Provide the [x, y] coordinate of the cell's center where the given text is located.  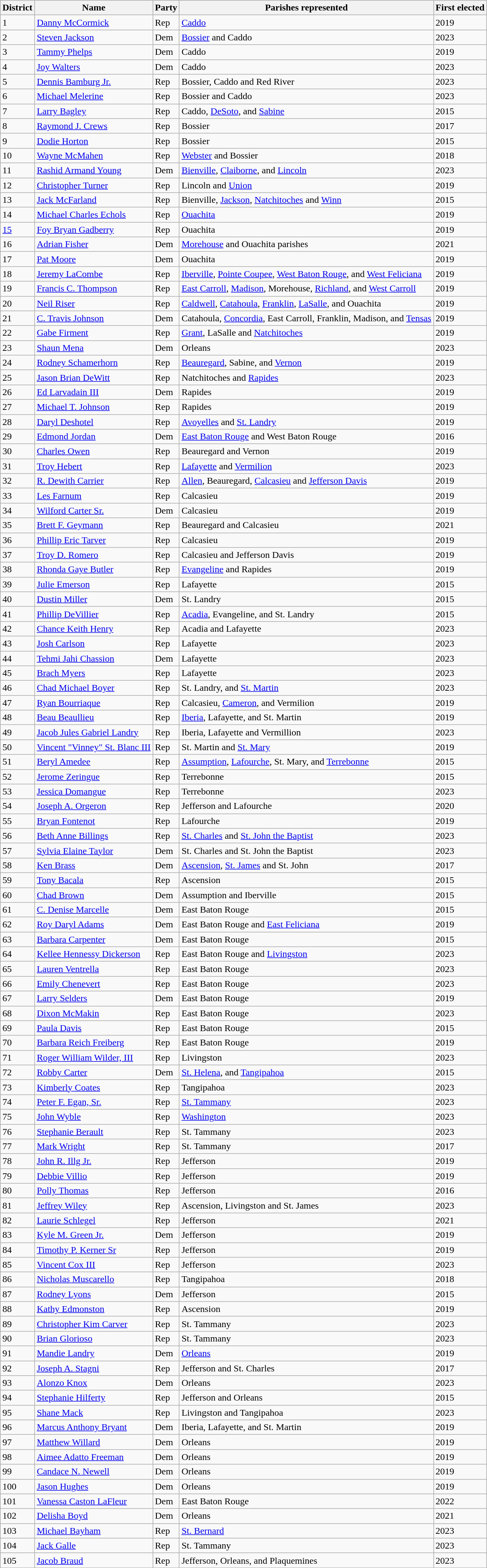
Wayne McMahen [94, 155]
Debbie Villio [94, 1176]
Allen, Beauregard, Calcasieu and Jefferson Davis [306, 481]
84 [17, 1250]
77 [17, 1146]
Danny McCormick [94, 23]
John R. Illg Jr. [94, 1161]
53 [17, 791]
31 [17, 466]
Michael Melerine [94, 96]
Troy Hebert [94, 466]
42 [17, 629]
Vincent Cox III [94, 1265]
74 [17, 1102]
East Baton Rouge and East Feliciana [306, 925]
Jerome Zeringue [94, 777]
C. Travis Johnson [94, 318]
50 [17, 747]
Troy D. Romero [94, 555]
Kellee Hennessy Dickerson [94, 954]
Jack McFarland [94, 200]
Les Farnum [94, 496]
Edmond Jordan [94, 437]
Barbara Reich Freiberg [94, 1043]
Avoyelles and St. Landry [306, 422]
80 [17, 1191]
Gabe Firment [94, 333]
Jason Hughes [94, 1486]
St. Bernard [306, 1531]
Catahoula, Concordia, East Carroll, Franklin, Madison, and Tensas [306, 318]
102 [17, 1516]
43 [17, 643]
Morehouse and Ouachita parishes [306, 244]
13 [17, 200]
27 [17, 407]
Beauregard, Sabine, and Vernon [306, 362]
81 [17, 1206]
88 [17, 1309]
72 [17, 1072]
Washington [306, 1117]
91 [17, 1353]
Lafourche [306, 821]
Bienville, Claiborne, and Lincoln [306, 170]
Michael T. Johnson [94, 407]
71 [17, 1058]
66 [17, 984]
36 [17, 540]
East Baton Rouge and West Baton Rouge [306, 437]
Dennis Bamburg Jr. [94, 82]
Pat Moore [94, 259]
Sylvia Elaine Taylor [94, 850]
Bryan Fontenot [94, 821]
54 [17, 806]
Chad Brown [94, 895]
104 [17, 1545]
East Baton Rouge and Livingston [306, 954]
Barbara Carpenter [94, 939]
Jacob Jules Gabriel Landry [94, 732]
Jefferson and St. Charles [306, 1368]
Christopher Turner [94, 185]
Marcus Anthony Bryant [94, 1427]
St. Helena, and Tangipahoa [306, 1072]
Brett F. Geymann [94, 525]
17 [17, 259]
Ed Larvadain III [94, 392]
Chance Keith Henry [94, 629]
64 [17, 954]
83 [17, 1235]
John Wyble [94, 1117]
Mark Wright [94, 1146]
Bienville, Jackson, Natchitoches and Winn [306, 200]
Larry Selders [94, 998]
4 [17, 67]
Beth Anne Billings [94, 836]
24 [17, 362]
Vanessa Caston LaFleur [94, 1501]
6 [17, 96]
67 [17, 998]
Iberia, Lafayette and Vermillion [306, 732]
5 [17, 82]
Kathy Edmonston [94, 1309]
Phillip DeVillier [94, 614]
Dixon McMakin [94, 1013]
32 [17, 481]
26 [17, 392]
90 [17, 1338]
Beauregard and Vernon [306, 451]
Candace N. Newell [94, 1472]
68 [17, 1013]
48 [17, 718]
Lafayette and Vermilion [306, 466]
Iberville, Pointe Coupee, West Baton Rouge, and West Feliciana [306, 274]
20 [17, 303]
Grant, LaSalle and Natchitoches [306, 333]
Stephanie Hilferty [94, 1398]
65 [17, 969]
Steven Jackson [94, 37]
Timothy P. Kerner Sr [94, 1250]
Wilford Carter Sr. [94, 510]
Livingston and Tangipahoa [306, 1413]
Emily Chenevert [94, 984]
Raymond J. Crews [94, 126]
58 [17, 865]
Ryan Bourriaque [94, 703]
28 [17, 422]
Assumption and Iberville [306, 895]
56 [17, 836]
Chad Michael Boyer [94, 688]
Jason Brian DeWitt [94, 377]
97 [17, 1442]
Party [166, 8]
Rodney Schamerhorn [94, 362]
15 [17, 230]
Caddo, DeSoto, and Sabine [306, 111]
St. Martin and St. Mary [306, 747]
Shaun Mena [94, 348]
Ascension, Livingston and St. James [306, 1206]
Caldwell, Catahoula, Franklin, LaSalle, and Ouachita [306, 303]
Bossier, Caddo and Red River [306, 82]
Francis C. Thompson [94, 289]
Nicholas Muscarello [94, 1279]
82 [17, 1220]
2 [17, 37]
Lauren Ventrella [94, 969]
3 [17, 52]
78 [17, 1161]
Natchitoches and Rapides [306, 377]
22 [17, 333]
92 [17, 1368]
100 [17, 1486]
Daryl Deshotel [94, 422]
Shane Mack [94, 1413]
Tehmi Jahi Chassion [94, 659]
23 [17, 348]
Adrian Fisher [94, 244]
Peter F. Egan, Sr. [94, 1102]
Tammy Phelps [94, 52]
Lincoln and Union [306, 185]
Beauregard and Calcasieu [306, 525]
Roger William Wilder, III [94, 1058]
30 [17, 451]
Kimberly Coates [94, 1087]
98 [17, 1457]
Josh Carlson [94, 643]
Kyle M. Green Jr. [94, 1235]
Alonzo Knox [94, 1383]
Jack Galle [94, 1545]
Laurie Schlegel [94, 1220]
Paula Davis [94, 1028]
12 [17, 185]
Rashid Armand Young [94, 170]
14 [17, 215]
Michael Charles Echols [94, 215]
7 [17, 111]
Name [94, 8]
Brach Myers [94, 673]
85 [17, 1265]
Dustin Miller [94, 599]
10 [17, 155]
Vincent "Vinney" St. Blanc III [94, 747]
21 [17, 318]
9 [17, 141]
45 [17, 673]
Calcasieu and Jefferson Davis [306, 555]
11 [17, 170]
Joseph A. Stagni [94, 1368]
86 [17, 1279]
Michael Bayham [94, 1531]
Calcasieu, Cameron, and Vermilion [306, 703]
76 [17, 1132]
33 [17, 496]
44 [17, 659]
Livingston [306, 1058]
103 [17, 1531]
63 [17, 939]
49 [17, 732]
29 [17, 437]
Beryl Amedee [94, 762]
47 [17, 703]
Assumption, Lafourche, St. Mary, and Terrebonne [306, 762]
Jefferson and Orleans [306, 1398]
Rodney Lyons [94, 1294]
46 [17, 688]
38 [17, 570]
34 [17, 510]
Julie Emerson [94, 584]
Larry Bagley [94, 111]
101 [17, 1501]
Neil Riser [94, 303]
Joy Walters [94, 67]
Joseph A. Orgeron [94, 806]
Evangeline and Rapides [306, 570]
89 [17, 1324]
2022 [460, 1501]
8 [17, 126]
18 [17, 274]
Stephanie Berault [94, 1132]
94 [17, 1398]
R. Dewith Carrier [94, 481]
2020 [460, 806]
70 [17, 1043]
Beau Beaullieu [94, 718]
St. Landry [306, 599]
Ken Brass [94, 865]
St. Landry, and St. Martin [306, 688]
Phillip Eric Tarver [94, 540]
62 [17, 925]
Acadia and Lafayette [306, 629]
Robby Carter [94, 1072]
C. Denise Marcelle [94, 910]
Delisha Boyd [94, 1516]
Parishes represented [306, 8]
Christopher Kim Carver [94, 1324]
Jacob Braud [94, 1560]
Polly Thomas [94, 1191]
51 [17, 762]
16 [17, 244]
95 [17, 1413]
First elected [460, 8]
37 [17, 555]
Jeremy LaCombe [94, 274]
Dodie Horton [94, 141]
93 [17, 1383]
Jefferson and Lafourche [306, 806]
69 [17, 1028]
35 [17, 525]
Matthew Willard [94, 1442]
61 [17, 910]
60 [17, 895]
Foy Bryan Gadberry [94, 230]
73 [17, 1087]
Roy Daryl Adams [94, 925]
105 [17, 1560]
79 [17, 1176]
57 [17, 850]
25 [17, 377]
Webster and Bossier [306, 155]
40 [17, 599]
Jefferson, Orleans, and Plaquemines [306, 1560]
East Carroll, Madison, Morehouse, Richland, and West Carroll [306, 289]
41 [17, 614]
Aimee Adatto Freeman [94, 1457]
75 [17, 1117]
19 [17, 289]
55 [17, 821]
39 [17, 584]
Jessica Domangue [94, 791]
Jeffrey Wiley [94, 1206]
Acadia, Evangeline, and St. Landry [306, 614]
District [17, 8]
Brian Glorioso [94, 1338]
Mandie Landry [94, 1353]
59 [17, 880]
99 [17, 1472]
87 [17, 1294]
Ascension, St. James and St. John [306, 865]
Tony Bacala [94, 880]
Charles Owen [94, 451]
52 [17, 777]
96 [17, 1427]
Rhonda Gaye Butler [94, 570]
1 [17, 23]
